Provide the (X, Y) coordinate of the cell's center where the given text is located.  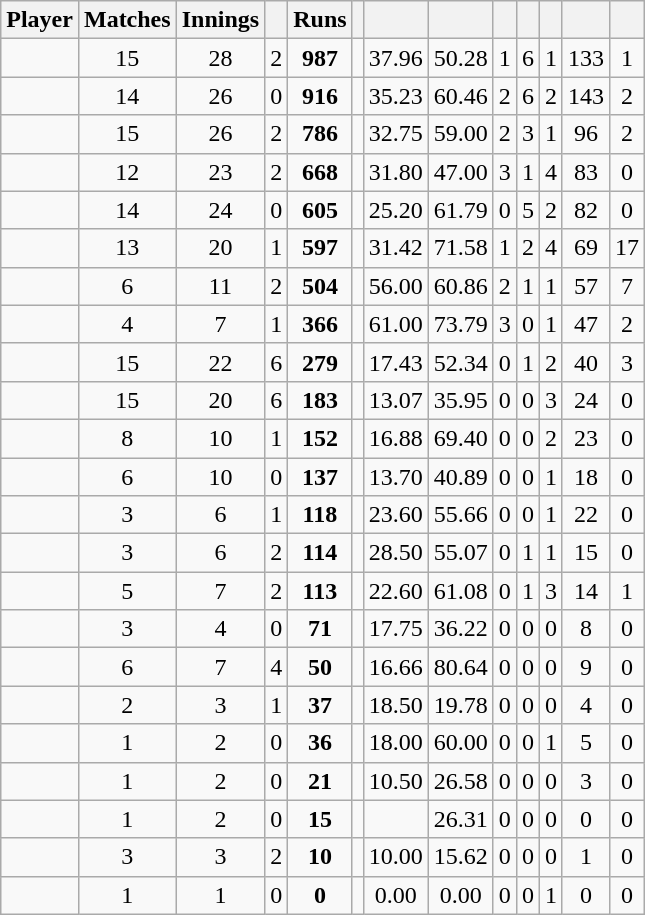
73.79 (460, 324)
40 (586, 362)
366 (320, 324)
17.75 (396, 629)
83 (586, 172)
13.70 (396, 477)
71 (320, 629)
25.20 (396, 210)
61.08 (460, 591)
16.66 (396, 667)
31.80 (396, 172)
36 (320, 743)
18.00 (396, 743)
22.60 (396, 591)
55.07 (460, 553)
35.23 (396, 96)
61.79 (460, 210)
60.00 (460, 743)
17.43 (396, 362)
137 (320, 477)
12 (127, 172)
36.22 (460, 629)
69 (586, 248)
17 (628, 248)
37.96 (396, 58)
82 (586, 210)
56.00 (396, 286)
13.07 (396, 400)
32.75 (396, 134)
113 (320, 591)
31.42 (396, 248)
71.58 (460, 248)
55.66 (460, 515)
59.00 (460, 134)
26.58 (460, 781)
47.00 (460, 172)
80.64 (460, 667)
133 (586, 58)
69.40 (460, 438)
18 (586, 477)
50.28 (460, 58)
26.31 (460, 819)
21 (320, 781)
15.62 (460, 857)
605 (320, 210)
114 (320, 553)
118 (320, 515)
19.78 (460, 705)
50 (320, 667)
57 (586, 286)
Matches (127, 20)
152 (320, 438)
60.86 (460, 286)
10.00 (396, 857)
Player (40, 20)
Runs (320, 20)
61.00 (396, 324)
11 (220, 286)
60.46 (460, 96)
279 (320, 362)
13 (127, 248)
23.60 (396, 515)
10.50 (396, 781)
Innings (220, 20)
16.88 (396, 438)
183 (320, 400)
37 (320, 705)
916 (320, 96)
987 (320, 58)
668 (320, 172)
597 (320, 248)
786 (320, 134)
96 (586, 134)
9 (586, 667)
47 (586, 324)
40.89 (460, 477)
28 (220, 58)
18.50 (396, 705)
504 (320, 286)
52.34 (460, 362)
35.95 (460, 400)
143 (586, 96)
28.50 (396, 553)
